Extract the (x, y) coordinate from the center of the cell holding the provided text.  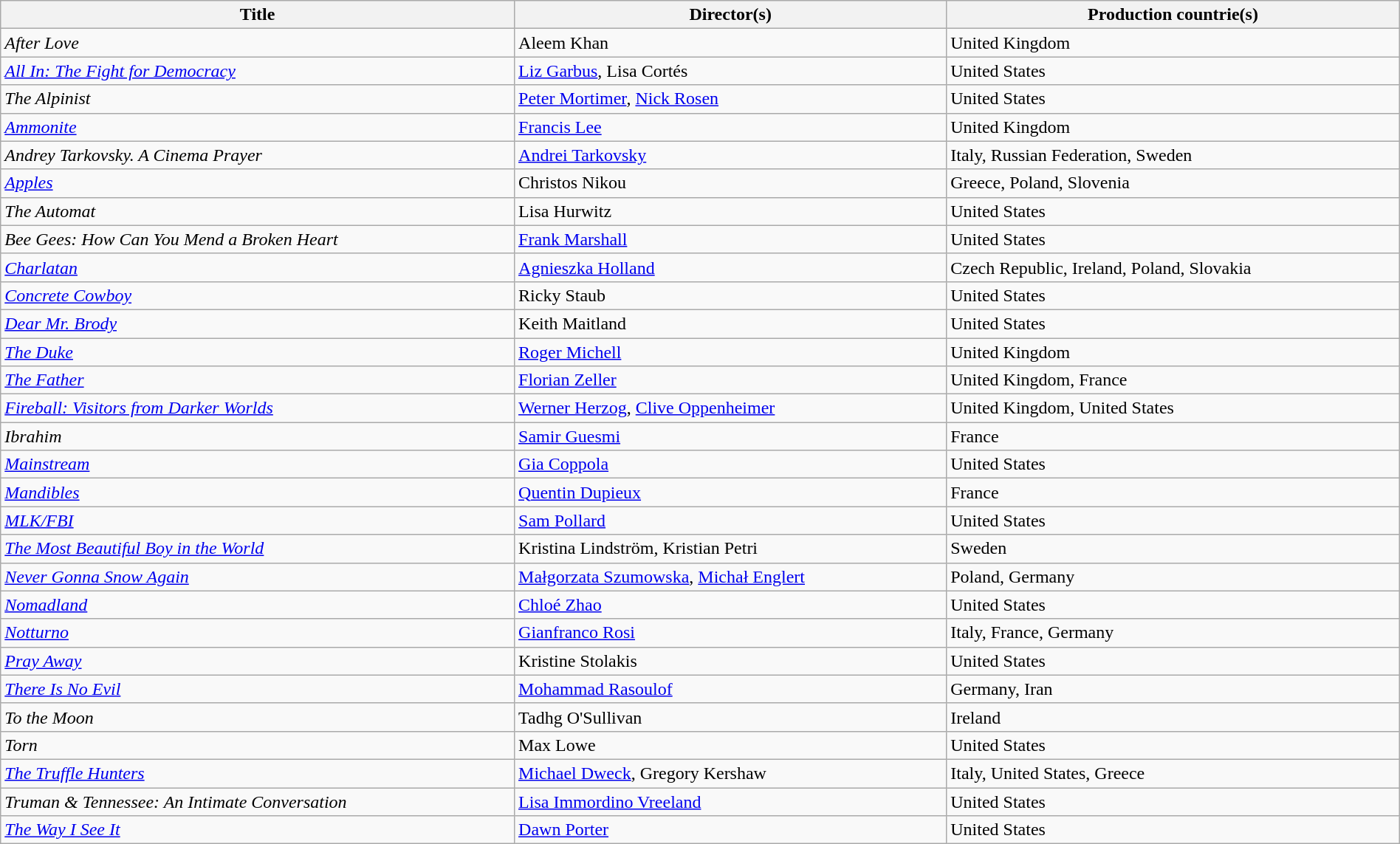
Aleem Khan (731, 43)
Gia Coppola (731, 464)
Lisa Immordino Vreeland (731, 801)
Francis Lee (731, 127)
Tadhg O'Sullivan (731, 717)
United Kingdom, United States (1173, 408)
Czech Republic, Ireland, Poland, Slovakia (1173, 267)
Liz Garbus, Lisa Cortés (731, 71)
The Father (258, 380)
Andrey Tarkovsky. A Cinema Prayer (258, 155)
The Most Beautiful Boy in the World (258, 549)
MLK/FBI (258, 521)
Charlatan (258, 267)
Concrete Cowboy (258, 295)
There Is No Evil (258, 689)
Keith Maitland (731, 323)
Agnieszka Holland (731, 267)
Chloé Zhao (731, 605)
After Love (258, 43)
Ibrahim (258, 436)
Małgorzata Szumowska, Michał Englert (731, 577)
Andrei Tarkovsky (731, 155)
Ammonite (258, 127)
Roger Michell (731, 352)
Ricky Staub (731, 295)
Italy, United States, Greece (1173, 773)
United Kingdom, France (1173, 380)
Italy, France, Germany (1173, 633)
Italy, Russian Federation, Sweden (1173, 155)
Never Gonna Snow Again (258, 577)
Mandibles (258, 493)
Dawn Porter (731, 830)
Mainstream (258, 464)
Samir Guesmi (731, 436)
Notturno (258, 633)
Florian Zeller (731, 380)
Poland, Germany (1173, 577)
Mohammad Rasoulof (731, 689)
Director(s) (731, 15)
Christos Nikou (731, 183)
Dear Mr. Brody (258, 323)
Pray Away (258, 661)
Max Lowe (731, 745)
Greece, Poland, Slovenia (1173, 183)
Apples (258, 183)
The Way I See It (258, 830)
To the Moon (258, 717)
Truman & Tennessee: An Intimate Conversation (258, 801)
Bee Gees: How Can You Mend a Broken Heart (258, 239)
Production countrie(s) (1173, 15)
The Alpinist (258, 99)
Quentin Dupieux (731, 493)
Title (258, 15)
The Truffle Hunters (258, 773)
Kristine Stolakis (731, 661)
Germany, Iran (1173, 689)
Frank Marshall (731, 239)
All In: The Fight for Democracy (258, 71)
Michael Dweck, Gregory Kershaw (731, 773)
Kristina Lindström, Kristian Petri (731, 549)
Fireball: Visitors from Darker Worlds (258, 408)
Torn (258, 745)
Sam Pollard (731, 521)
Ireland (1173, 717)
The Automat (258, 211)
Gianfranco Rosi (731, 633)
The Duke (258, 352)
Werner Herzog, Clive Oppenheimer (731, 408)
Sweden (1173, 549)
Peter Mortimer, Nick Rosen (731, 99)
Nomadland (258, 605)
Lisa Hurwitz (731, 211)
